Return the (X, Y) coordinate for the center point of the cell that contains the specified text.  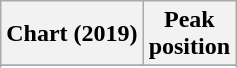
Peakposition (189, 34)
Chart (2019) (72, 34)
